Find where the given text appears and provide that cell's center as (x, y) coordinate. 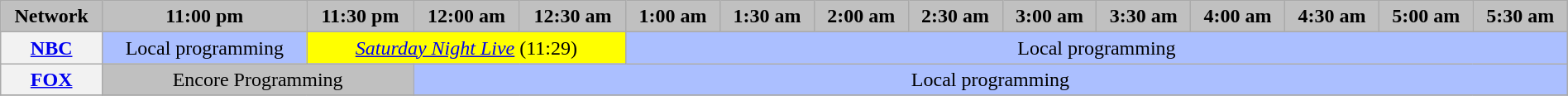
4:00 am (1238, 17)
1:30 am (767, 17)
5:30 am (1520, 17)
3:00 am (1049, 17)
Network (51, 17)
5:00 am (1426, 17)
3:30 am (1144, 17)
1:00 am (673, 17)
2:00 am (861, 17)
FOX (51, 79)
Saturday Night Live (11:29) (466, 48)
11:30 pm (361, 17)
NBC (51, 48)
12:30 am (572, 17)
4:30 am (1332, 17)
Encore Programming (258, 79)
12:00 am (466, 17)
2:30 am (955, 17)
11:00 pm (205, 17)
